Search for the cell housing the specified text and yield its [x, y] center coordinate. 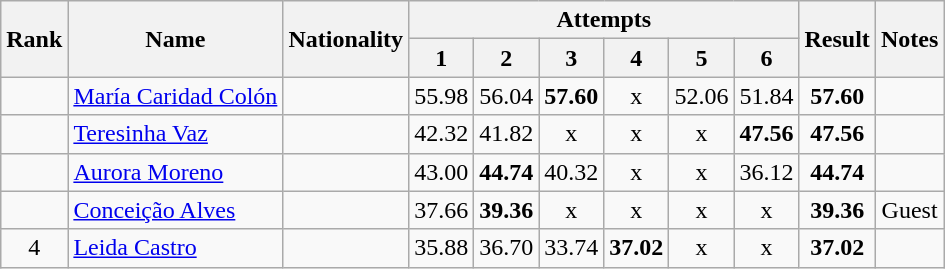
Result [837, 39]
42.32 [442, 134]
41.82 [506, 134]
Leida Castro [176, 248]
43.00 [442, 172]
Notes [909, 39]
Attempts [604, 20]
Teresinha Vaz [176, 134]
Name [176, 39]
Conceição Alves [176, 210]
36.70 [506, 248]
36.12 [766, 172]
56.04 [506, 96]
6 [766, 58]
52.06 [702, 96]
Nationality [346, 39]
3 [572, 58]
1 [442, 58]
35.88 [442, 248]
40.32 [572, 172]
Rank [34, 39]
María Caridad Colón [176, 96]
2 [506, 58]
37.66 [442, 210]
51.84 [766, 96]
Guest [909, 210]
55.98 [442, 96]
33.74 [572, 248]
5 [702, 58]
Aurora Moreno [176, 172]
